Scan for the cell matching the given text and deliver its (X, Y) coordinate at center. 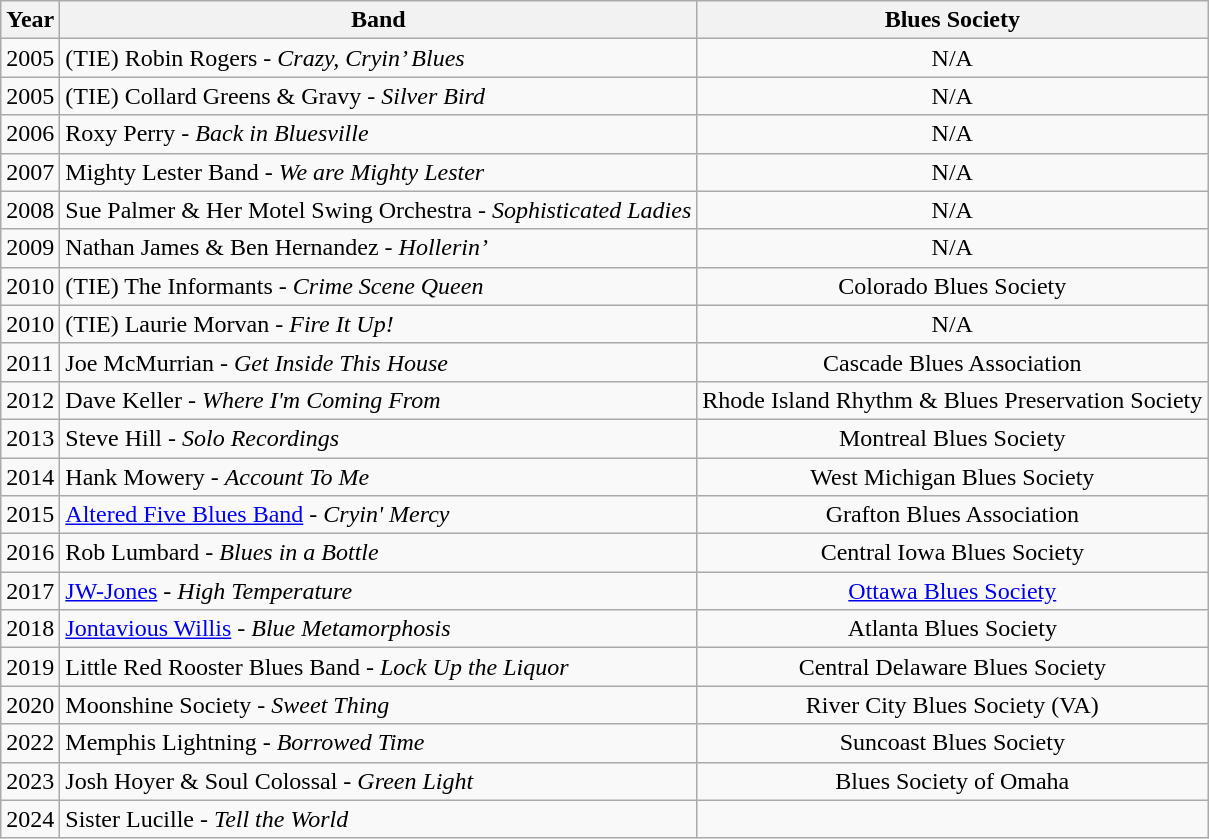
2009 (30, 248)
2007 (30, 172)
Jontavious Willis - Blue Metamorphosis (378, 629)
West Michigan Blues Society (952, 477)
2017 (30, 591)
Joe McMurrian - Get Inside This House (378, 362)
2011 (30, 362)
(TIE) Laurie Morvan - Fire It Up! (378, 324)
River City Blues Society (VA) (952, 705)
Band (378, 20)
2022 (30, 743)
Blues Society of Omaha (952, 781)
Central Iowa Blues Society (952, 553)
Nathan James & Ben Hernandez - Hollerin’ (378, 248)
2006 (30, 134)
Ottawa Blues Society (952, 591)
2015 (30, 515)
Altered Five Blues Band - Cryin' Mercy (378, 515)
Cascade Blues Association (952, 362)
Sue Palmer & Her Motel Swing Orchestra - Sophisticated Ladies (378, 210)
Mighty Lester Band - We are Mighty Lester (378, 172)
Blues Society (952, 20)
2023 (30, 781)
Rhode Island Rhythm & Blues Preservation Society (952, 400)
2013 (30, 438)
2016 (30, 553)
Little Red Rooster Blues Band - Lock Up the Liquor (378, 667)
Dave Keller - Where I'm Coming From (378, 400)
Rob Lumbard - Blues in a Bottle (378, 553)
2019 (30, 667)
Roxy Perry - Back in Bluesville (378, 134)
(TIE) Robin Rogers - Crazy, Cryin’ Blues (378, 58)
2020 (30, 705)
Grafton Blues Association (952, 515)
Moonshine Society - Sweet Thing (378, 705)
Sister Lucille - Tell the World (378, 819)
Year (30, 20)
Memphis Lightning - Borrowed Time (378, 743)
Colorado Blues Society (952, 286)
Central Delaware Blues Society (952, 667)
JW-Jones - High Temperature (378, 591)
2008 (30, 210)
2012 (30, 400)
Montreal Blues Society (952, 438)
Hank Mowery - Account To Me (378, 477)
2014 (30, 477)
2018 (30, 629)
Steve Hill - Solo Recordings (378, 438)
Atlanta Blues Society (952, 629)
(TIE) The Informants - Crime Scene Queen (378, 286)
Suncoast Blues Society (952, 743)
2024 (30, 819)
Josh Hoyer & Soul Colossal - Green Light (378, 781)
(TIE) Collard Greens & Gravy - Silver Bird (378, 96)
